Search for the cell housing the specified text and yield its (X, Y) center coordinate. 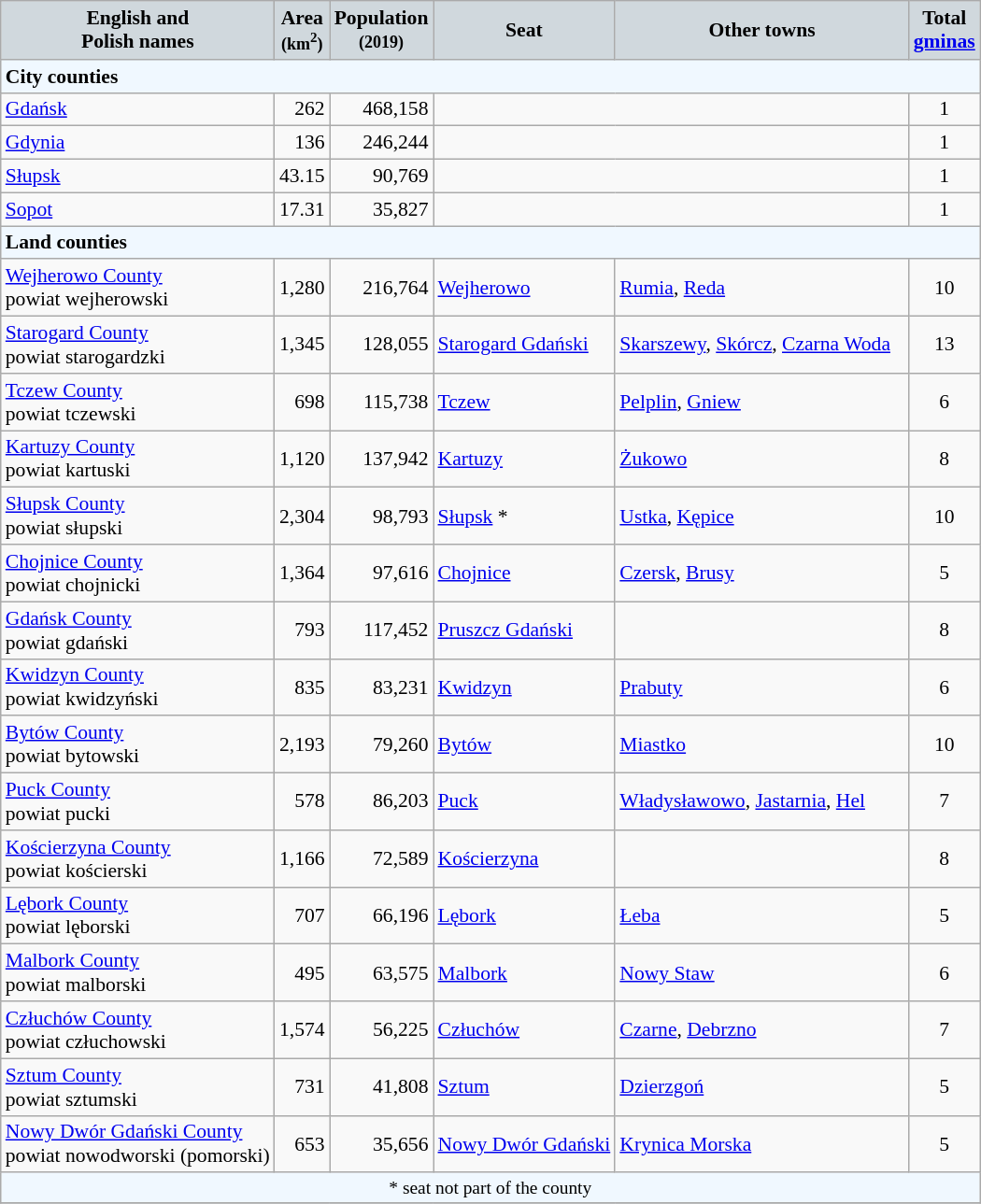
Skarszewy, Skórcz, Czarna Woda (761, 346)
Żukowo (761, 460)
56,225 (381, 1029)
Malbork County powiat malborski (138, 973)
2,193 (303, 745)
137,942 (381, 460)
Słupsk County powiat słupski (138, 516)
63,575 (381, 973)
468,158 (381, 109)
Kościerzyna (525, 859)
Sztum (525, 1087)
495 (303, 973)
13 (945, 346)
Lębork County powiat lęborski (138, 915)
Nowy Dwór Gdański County powiat nowodworski (pomorski) (138, 1143)
1,120 (303, 460)
98,793 (381, 516)
1,345 (303, 346)
Kwidzyn (525, 687)
Pelplin, Gniew (761, 402)
35,827 (381, 209)
1,364 (303, 574)
* seat not part of the county (490, 1188)
117,452 (381, 630)
Prabuty (761, 687)
Gdańsk County powiat gdański (138, 630)
Malbork (525, 973)
Gdynia (138, 143)
Tczew (525, 402)
Czersk, Brusy (761, 574)
Krynica Morska (761, 1143)
Kwidzyn County powiat kwidzyński (138, 687)
Nowy Dwór Gdański (525, 1143)
2,304 (303, 516)
Puck (525, 801)
Rumia, Reda (761, 288)
90,769 (381, 177)
Słupsk * (525, 516)
English and Polish names (138, 30)
66,196 (381, 915)
Człuchów County powiat człuchowski (138, 1029)
Kartuzy County powiat kartuski (138, 460)
Starogard County powiat starogardzki (138, 346)
Bytów County powiat bytowski (138, 745)
Ustka, Kępice (761, 516)
97,616 (381, 574)
79,260 (381, 745)
1,280 (303, 288)
Czarne, Debrzno (761, 1029)
1,574 (303, 1029)
793 (303, 630)
Sopot (138, 209)
Sztum County powiat sztumski (138, 1087)
Area (km2) (303, 30)
41,808 (381, 1087)
707 (303, 915)
83,231 (381, 687)
835 (303, 687)
262 (303, 109)
731 (303, 1087)
Człuchów (525, 1029)
Gdańsk (138, 109)
698 (303, 402)
86,203 (381, 801)
City counties (490, 77)
Tczew County powiat tczewski (138, 402)
Nowy Staw (761, 973)
Wejherowo (525, 288)
Lębork (525, 915)
Starogard Gdański (525, 346)
Kartuzy (525, 460)
43.15 (303, 177)
Bytów (525, 745)
35,656 (381, 1143)
653 (303, 1143)
115,738 (381, 402)
216,764 (381, 288)
Wejherowo County powiat wejherowski (138, 288)
Other towns (761, 30)
Słupsk (138, 177)
Kościerzyna County powiat kościerski (138, 859)
578 (303, 801)
1,166 (303, 859)
Population (2019) (381, 30)
Władysławowo, Jastarnia, Hel (761, 801)
Łeba (761, 915)
17.31 (303, 209)
72,589 (381, 859)
Puck County powiat pucki (138, 801)
Total gminas (945, 30)
Pruszcz Gdański (525, 630)
Land counties (490, 243)
Dzierzgoń (761, 1087)
Chojnice County powiat chojnicki (138, 574)
246,244 (381, 143)
Seat (525, 30)
128,055 (381, 346)
Miastko (761, 745)
Chojnice (525, 574)
136 (303, 143)
